For the text-containing cell, return its midpoint in (X, Y) coordinate format. 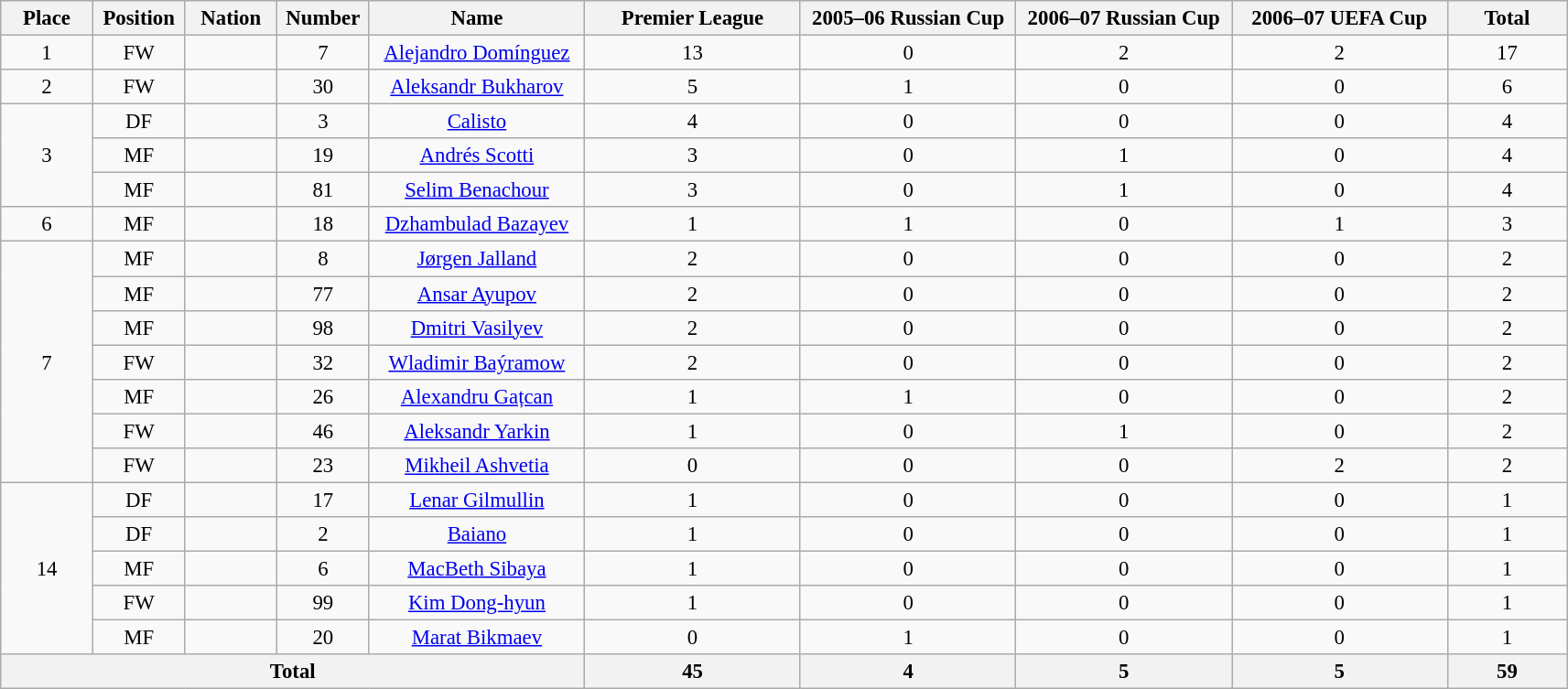
Alexandru Gațcan (477, 396)
45 (693, 672)
26 (324, 396)
19 (324, 156)
Alejandro Domínguez (477, 53)
Nation (231, 18)
Aleksandr Bukharov (477, 87)
99 (324, 603)
13 (693, 53)
Andrés Scotti (477, 156)
Lenar Gilmullin (477, 500)
Aleksandr Yarkin (477, 431)
Baiano (477, 534)
Marat Bikmaev (477, 638)
98 (324, 328)
Dmitri Vasilyev (477, 328)
23 (324, 466)
Kim Dong-hyun (477, 603)
Premier League (693, 18)
81 (324, 190)
32 (324, 362)
20 (324, 638)
30 (324, 87)
8 (324, 259)
46 (324, 431)
14 (48, 568)
Number (324, 18)
Place (48, 18)
Wladimir Baýramow (477, 362)
Name (477, 18)
2006–07 UEFA Cup (1340, 18)
2006–07 Russian Cup (1124, 18)
Mikheil Ashvetia (477, 466)
Position (139, 18)
MacBeth Sibaya (477, 568)
Ansar Ayupov (477, 294)
Jørgen Jalland (477, 259)
59 (1507, 672)
2005–06 Russian Cup (908, 18)
18 (324, 224)
Selim Benachour (477, 190)
Dzhambulad Bazayev (477, 224)
77 (324, 294)
Calisto (477, 122)
